Identify which cell holds the provided text, then report its (X, Y) central coordinate. 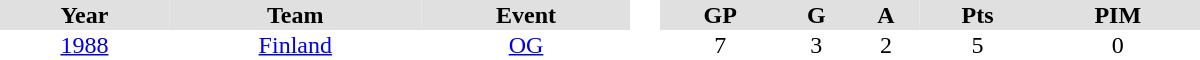
Year (84, 15)
G (816, 15)
1988 (84, 45)
Pts (978, 15)
0 (1118, 45)
OG (526, 45)
7 (720, 45)
2 (886, 45)
A (886, 15)
Team (296, 15)
5 (978, 45)
3 (816, 45)
GP (720, 15)
PIM (1118, 15)
Event (526, 15)
Finland (296, 45)
